From the cell containing the given text, extract its center point as [x, y] coordinate. 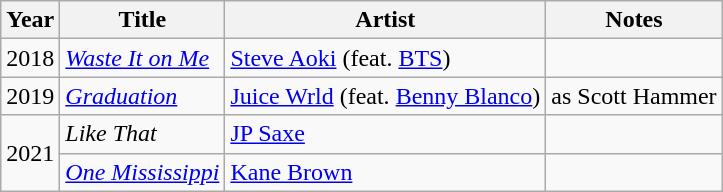
Kane Brown [386, 172]
Like That [142, 134]
JP Saxe [386, 134]
2018 [30, 58]
Juice Wrld (feat. Benny Blanco) [386, 96]
Steve Aoki (feat. BTS) [386, 58]
as Scott Hammer [634, 96]
Waste It on Me [142, 58]
2019 [30, 96]
Graduation [142, 96]
Year [30, 20]
Title [142, 20]
Notes [634, 20]
2021 [30, 153]
Artist [386, 20]
One Mississippi [142, 172]
